Search for the cell housing the specified text and yield its [X, Y] center coordinate. 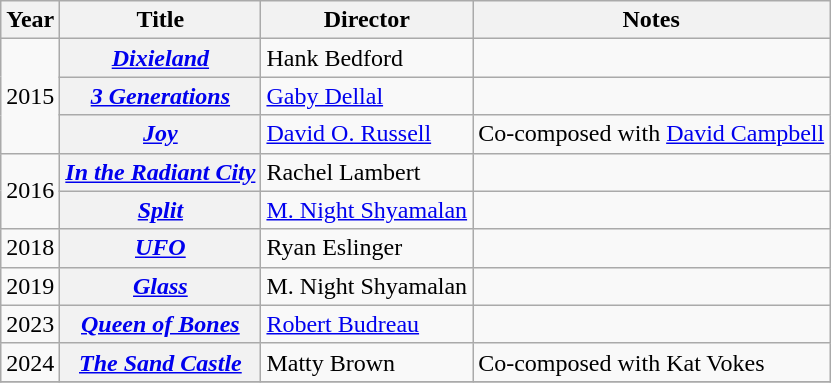
3 Generations [160, 96]
Queen of Bones [160, 324]
Co-composed with Kat Vokes [652, 362]
Dixieland [160, 58]
Notes [652, 20]
2016 [30, 191]
Glass [160, 286]
David O. Russell [367, 134]
2015 [30, 96]
Co-composed with David Campbell [652, 134]
In the Radiant City [160, 172]
The Sand Castle [160, 362]
Director [367, 20]
2018 [30, 248]
Title [160, 20]
Gaby Dellal [367, 96]
UFO [160, 248]
Robert Budreau [367, 324]
2024 [30, 362]
Matty Brown [367, 362]
Split [160, 210]
Rachel Lambert [367, 172]
2023 [30, 324]
Ryan Eslinger [367, 248]
Year [30, 20]
Joy [160, 134]
Hank Bedford [367, 58]
2019 [30, 286]
